Output the (X, Y) coordinate of the center of the cell containing the given text.  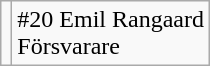
#20 Emil RangaardFörsvarare (111, 34)
